Return (x, y) of the center of cell containing provided text 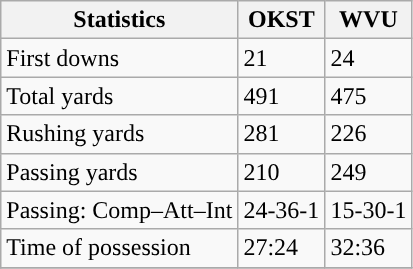
24 (368, 58)
475 (368, 96)
Passing: Comp–Att–Int (120, 210)
Total yards (120, 96)
Passing yards (120, 172)
226 (368, 134)
OKST (282, 20)
Time of possession (120, 248)
32:36 (368, 248)
Rushing yards (120, 134)
First downs (120, 58)
21 (282, 58)
24-36-1 (282, 210)
27:24 (282, 248)
15-30-1 (368, 210)
491 (282, 96)
WVU (368, 20)
Statistics (120, 20)
281 (282, 134)
210 (282, 172)
249 (368, 172)
